Output the (X, Y) coordinate of the center of the cell containing the given text.  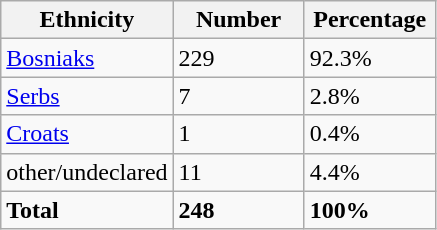
2.8% (370, 96)
0.4% (370, 134)
Ethnicity (87, 20)
7 (238, 96)
Croats (87, 134)
Percentage (370, 20)
Number (238, 20)
Serbs (87, 96)
229 (238, 58)
other/undeclared (87, 172)
11 (238, 172)
100% (370, 210)
Total (87, 210)
4.4% (370, 172)
Bosniaks (87, 58)
92.3% (370, 58)
1 (238, 134)
248 (238, 210)
